For the text-containing cell, return its midpoint in (x, y) coordinate format. 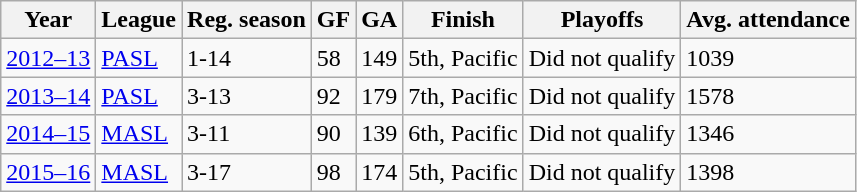
3-17 (247, 172)
1039 (768, 58)
1-14 (247, 58)
Avg. attendance (768, 20)
Year (48, 20)
2014–15 (48, 134)
179 (380, 96)
Playoffs (602, 20)
58 (333, 58)
League (139, 20)
92 (333, 96)
GF (333, 20)
149 (380, 58)
2012–13 (48, 58)
Reg. season (247, 20)
1346 (768, 134)
174 (380, 172)
6th, Pacific (463, 134)
90 (333, 134)
2015–16 (48, 172)
3-11 (247, 134)
7th, Pacific (463, 96)
3-13 (247, 96)
1578 (768, 96)
2013–14 (48, 96)
1398 (768, 172)
Finish (463, 20)
98 (333, 172)
139 (380, 134)
GA (380, 20)
